Extract the (X, Y) coordinate from the center of the cell holding the provided text.  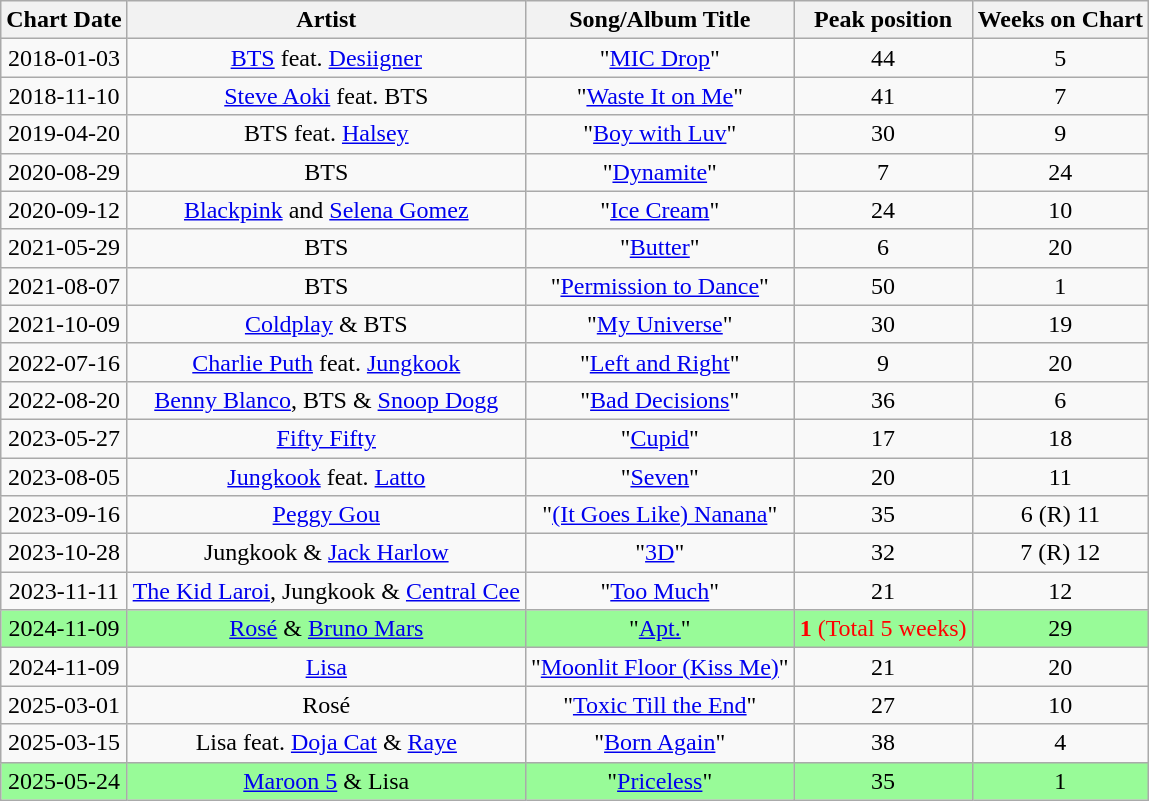
7 (R) 12 (1060, 553)
44 (883, 58)
Peak position (883, 20)
"Born Again" (660, 743)
Jungkook feat. Latto (326, 477)
Blackpink and Selena Gomez (326, 210)
27 (883, 705)
"My Universe" (660, 324)
"MIC Drop" (660, 58)
"Waste It on Me" (660, 96)
50 (883, 286)
32 (883, 553)
"(It Goes Like) Nanana" (660, 515)
2023-08-05 (64, 477)
Peggy Gou (326, 515)
4 (1060, 743)
2025-05-24 (64, 781)
2018-01-03 (64, 58)
38 (883, 743)
BTS feat. Halsey (326, 134)
6 (R) 11 (1060, 515)
18 (1060, 438)
"3D" (660, 553)
36 (883, 400)
"Apt." (660, 629)
Lisa (326, 667)
2020-09-12 (64, 210)
Benny Blanco, BTS & Snoop Dogg (326, 400)
Weeks on Chart (1060, 20)
The Kid Laroi, Jungkook & Central Cee (326, 591)
2022-07-16 (64, 362)
2025-03-01 (64, 705)
Artist (326, 20)
"Boy with Luv" (660, 134)
"Bad Decisions" (660, 400)
"Permission to Dance" (660, 286)
19 (1060, 324)
"Toxic Till the End" (660, 705)
17 (883, 438)
2023-10-28 (64, 553)
"Dynamite" (660, 172)
BTS feat. Desiigner (326, 58)
Charlie Puth feat. Jungkook (326, 362)
2023-11-11 (64, 591)
2021-08-07 (64, 286)
"Seven" (660, 477)
2021-10-09 (64, 324)
41 (883, 96)
Rosé & Bruno Mars (326, 629)
2023-05-27 (64, 438)
2020-08-29 (64, 172)
Lisa feat. Doja Cat & Raye (326, 743)
Maroon 5 & Lisa (326, 781)
2023-09-16 (64, 515)
"Moonlit Floor (Kiss Me)" (660, 667)
Rosé (326, 705)
2022-08-20 (64, 400)
2021-05-29 (64, 248)
Chart Date (64, 20)
29 (1060, 629)
Fifty Fifty (326, 438)
Jungkook & Jack Harlow (326, 553)
Steve Aoki feat. BTS (326, 96)
"Cupid" (660, 438)
2025-03-15 (64, 743)
2019-04-20 (64, 134)
11 (1060, 477)
"Priceless" (660, 781)
1 (Total 5 weeks) (883, 629)
5 (1060, 58)
2018-11-10 (64, 96)
"Too Much" (660, 591)
"Ice Cream" (660, 210)
12 (1060, 591)
"Butter" (660, 248)
"Left and Right" (660, 362)
Song/Album Title (660, 20)
Coldplay & BTS (326, 324)
